Identify which cell holds the provided text, then report its (x, y) central coordinate. 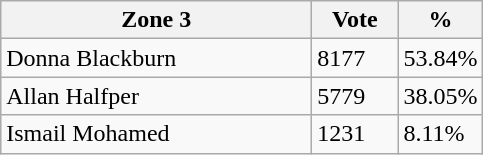
1231 (355, 134)
38.05% (440, 96)
8177 (355, 58)
Zone 3 (156, 20)
Vote (355, 20)
Donna Blackburn (156, 58)
8.11% (440, 134)
53.84% (440, 58)
5779 (355, 96)
Ismail Mohamed (156, 134)
% (440, 20)
Allan Halfper (156, 96)
